Provide the [X, Y] coordinate of the cell's center where the given text is located.  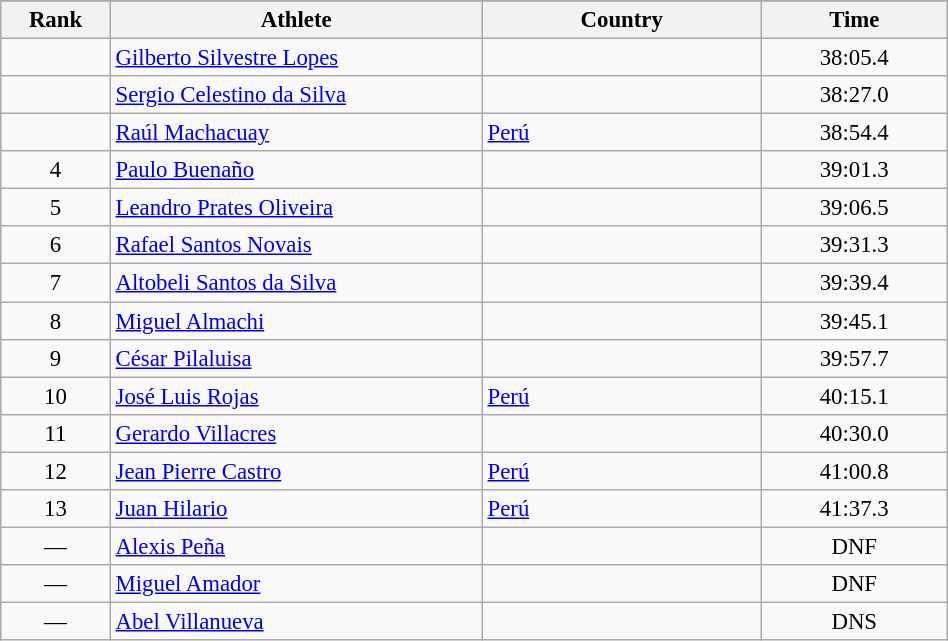
Leandro Prates Oliveira [296, 208]
10 [56, 396]
Raúl Machacuay [296, 133]
38:05.4 [854, 58]
39:01.3 [854, 170]
39:57.7 [854, 358]
39:39.4 [854, 283]
12 [56, 471]
Abel Villanueva [296, 621]
DNS [854, 621]
5 [56, 208]
Sergio Celestino da Silva [296, 95]
José Luis Rojas [296, 396]
Athlete [296, 20]
Paulo Buenaño [296, 170]
41:00.8 [854, 471]
8 [56, 321]
Country [622, 20]
40:15.1 [854, 396]
38:27.0 [854, 95]
39:31.3 [854, 245]
7 [56, 283]
39:45.1 [854, 321]
Miguel Almachi [296, 321]
Rafael Santos Novais [296, 245]
Miguel Amador [296, 584]
César Pilaluisa [296, 358]
Alexis Peña [296, 546]
39:06.5 [854, 208]
6 [56, 245]
Altobeli Santos da Silva [296, 283]
38:54.4 [854, 133]
13 [56, 509]
Gerardo Villacres [296, 433]
Gilberto Silvestre Lopes [296, 58]
11 [56, 433]
Juan Hilario [296, 509]
40:30.0 [854, 433]
9 [56, 358]
Rank [56, 20]
Jean Pierre Castro [296, 471]
41:37.3 [854, 509]
4 [56, 170]
Time [854, 20]
